Return the [X, Y] coordinate for the center point of the cell that contains the specified text.  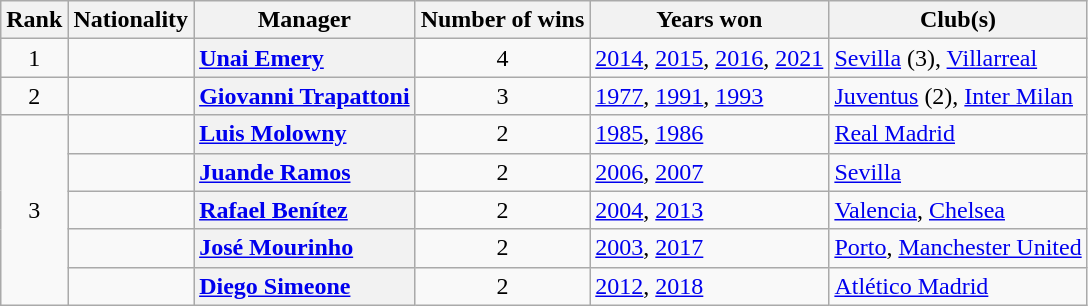
Nationality [131, 20]
2004, 2013 [710, 210]
Valencia, Chelsea [958, 210]
Atlético Madrid [958, 286]
Years won [710, 20]
2014, 2015, 2016, 2021 [710, 58]
Rafael Benítez [305, 210]
4 [502, 58]
José Mourinho [305, 248]
Number of wins [502, 20]
Rank [34, 20]
Real Madrid [958, 134]
Juventus (2), Inter Milan [958, 96]
Club(s) [958, 20]
Luis Molowny [305, 134]
Porto, Manchester United [958, 248]
2012, 2018 [710, 286]
Sevilla (3), Villarreal [958, 58]
1977, 1991, 1993 [710, 96]
Giovanni Trapattoni [305, 96]
2006, 2007 [710, 172]
Manager [305, 20]
Juande Ramos [305, 172]
1 [34, 58]
Unai Emery [305, 58]
1985, 1986 [710, 134]
2003, 2017 [710, 248]
Sevilla [958, 172]
Diego Simeone [305, 286]
